Extract the (x, y) coordinate from the center of the cell holding the provided text.  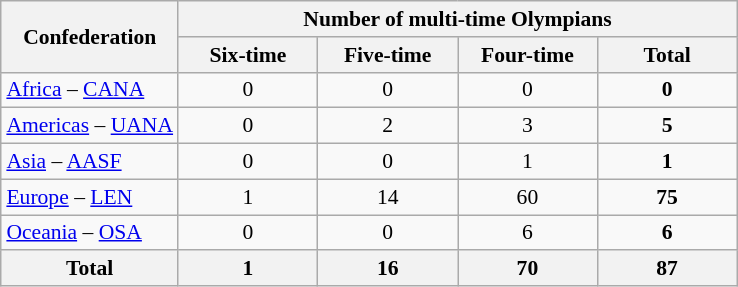
Africa – CANA (90, 90)
Oceania – OSA (90, 233)
3 (528, 126)
70 (528, 269)
Confederation (90, 36)
5 (667, 126)
75 (667, 197)
87 (667, 269)
Four-time (528, 55)
16 (388, 269)
Americas – UANA (90, 126)
14 (388, 197)
Asia – AASF (90, 162)
2 (388, 126)
Europe – LEN (90, 197)
Number of multi-time Olympians (458, 19)
60 (528, 197)
Six-time (248, 55)
Five-time (388, 55)
